Capture the cell that displays the provided text and extract its (X, Y) central coordinate. 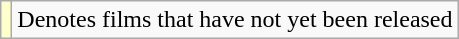
Denotes films that have not yet been released (235, 20)
